From the cell containing the given text, extract its center point as (x, y) coordinate. 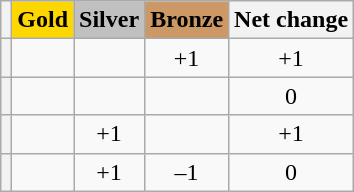
–1 (187, 172)
Gold (43, 20)
Bronze (187, 20)
Net change (292, 20)
Silver (110, 20)
